Capture the cell that displays the provided text and extract its (x, y) central coordinate. 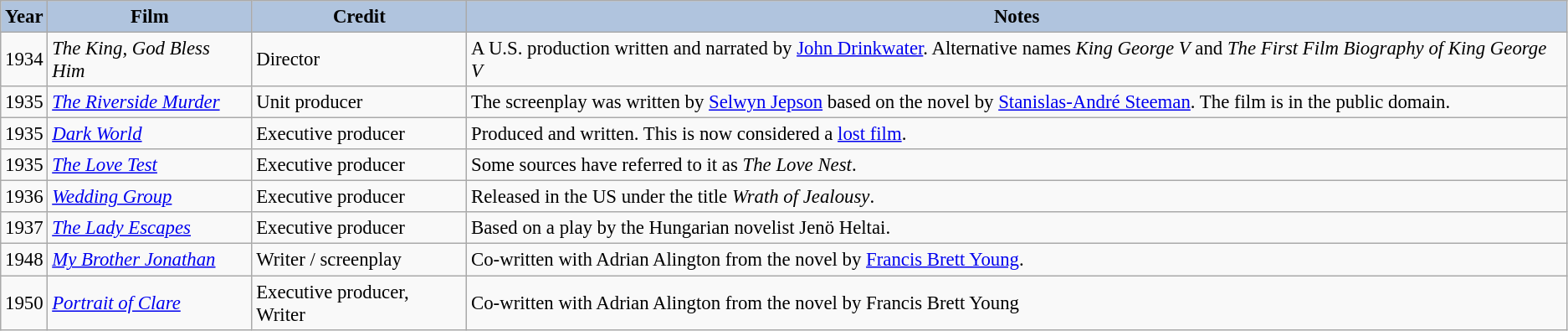
Portrait of Clare (150, 303)
Dark World (150, 134)
My Brother Jonathan (150, 260)
Co-written with Adrian Alington from the novel by Francis Brett Young. (1017, 260)
1948 (24, 260)
Film (150, 17)
The Love Test (150, 165)
Released in the US under the title Wrath of Jealousy. (1017, 197)
A U.S. production written and narrated by John Drinkwater. Alternative names King George V and The First Film Biography of King George V (1017, 60)
The King, God Bless Him (150, 60)
Based on a play by the Hungarian novelist Jenö Heltai. (1017, 229)
1950 (24, 303)
1936 (24, 197)
Unit producer (360, 102)
Notes (1017, 17)
Produced and written. This is now considered a lost film. (1017, 134)
1937 (24, 229)
The Lady Escapes (150, 229)
Wedding Group (150, 197)
Executive producer, Writer (360, 303)
1934 (24, 60)
Writer / screenplay (360, 260)
Year (24, 17)
Co-written with Adrian Alington from the novel by Francis Brett Young (1017, 303)
The Riverside Murder (150, 102)
The screenplay was written by Selwyn Jepson based on the novel by Stanislas-André Steeman. The film is in the public domain. (1017, 102)
Director (360, 60)
Credit (360, 17)
Some sources have referred to it as The Love Nest. (1017, 165)
